Capture the cell that displays the provided text and extract its [x, y] central coordinate. 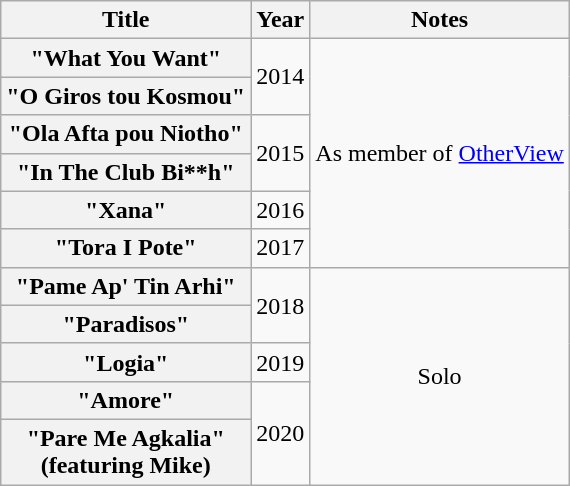
"Logia" [126, 362]
2019 [280, 362]
"Ola Afta pou Niotho" [126, 134]
"Tora I Pote" [126, 248]
2017 [280, 248]
"In The Club Bi**h" [126, 172]
As member of OtherView [440, 153]
2016 [280, 210]
"Pare Me Agkalia"(featuring Mike) [126, 452]
"Amore" [126, 400]
"What You Want" [126, 58]
"O Giros tou Kosmou" [126, 96]
2014 [280, 77]
"Paradisos" [126, 324]
2018 [280, 305]
Title [126, 20]
Year [280, 20]
2020 [280, 432]
2015 [280, 153]
"Pame Ap' Tin Arhi" [126, 286]
Notes [440, 20]
Solo [440, 376]
"Xana" [126, 210]
